Scan for the cell matching the given text and deliver its (X, Y) coordinate at center. 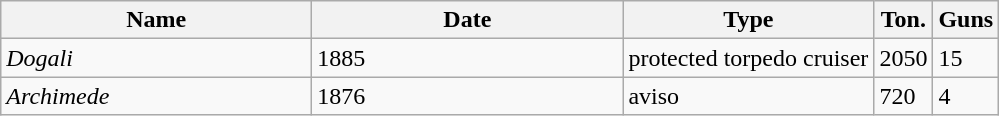
protected torpedo cruiser (748, 58)
2050 (904, 58)
Ton. (904, 20)
15 (966, 58)
Archimede (156, 96)
aviso (748, 96)
1885 (468, 58)
Name (156, 20)
Date (468, 20)
720 (904, 96)
Type (748, 20)
1876 (468, 96)
4 (966, 96)
Dogali (156, 58)
Guns (966, 20)
